Extract the (x, y) coordinate from the center of the cell holding the provided text.  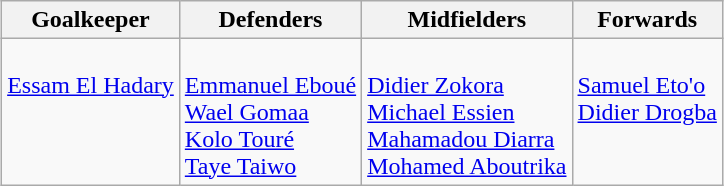
Midfielders (467, 20)
Samuel Eto'o Didier Drogba (647, 112)
Forwards (647, 20)
Emmanuel Eboué Wael Gomaa Kolo Touré Taye Taiwo (270, 112)
Didier Zokora Michael Essien Mahamadou Diarra Mohamed Aboutrika (467, 112)
Goalkeeper (91, 20)
Essam El Hadary (91, 112)
Defenders (270, 20)
